Extract the (X, Y) coordinate from the center of the cell holding the provided text.  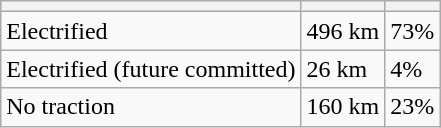
496 km (343, 31)
Electrified (151, 31)
26 km (343, 69)
160 km (343, 107)
23% (412, 107)
No traction (151, 107)
4% (412, 69)
Electrified (future committed) (151, 69)
73% (412, 31)
